From the cell containing the given text, extract its center point as [X, Y] coordinate. 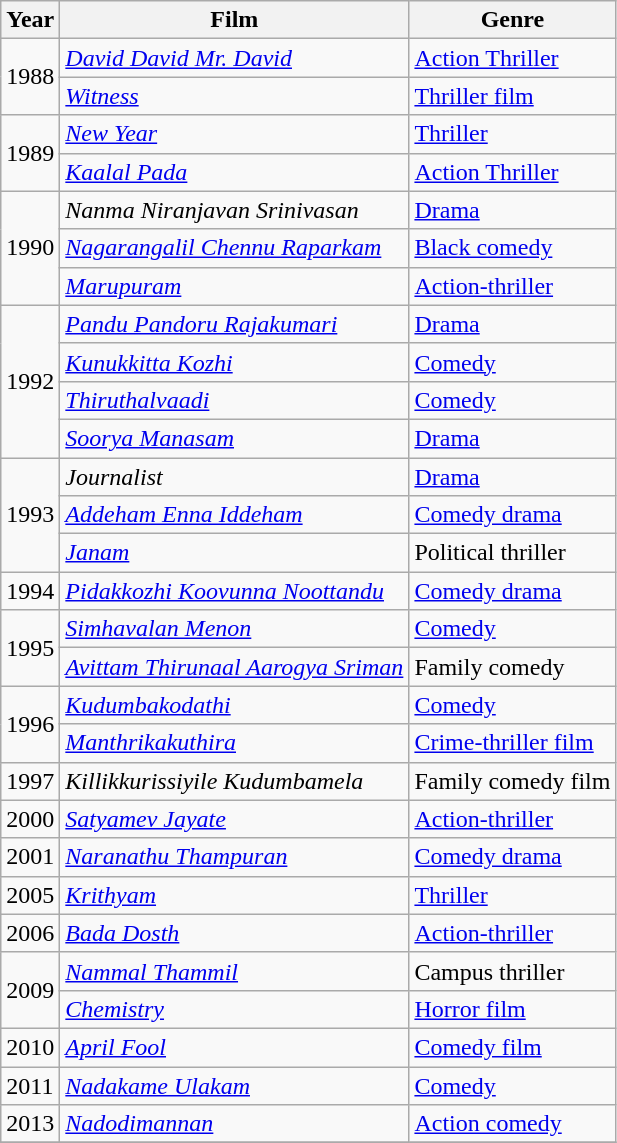
Genre [512, 20]
Thriller film [512, 96]
Black comedy [512, 248]
Krithyam [234, 895]
Nagarangalil Chennu Raparkam [234, 248]
Campus thriller [512, 971]
Film [234, 20]
2001 [30, 857]
2006 [30, 933]
Horror film [512, 1009]
Comedy film [512, 1047]
Bada Dosth [234, 933]
Action comedy [512, 1124]
Naranathu Thampuran [234, 857]
Crime-thriller film [512, 743]
1990 [30, 248]
1988 [30, 77]
1989 [30, 153]
2010 [30, 1047]
Nadakame Ulakam [234, 1085]
1997 [30, 781]
Thiruthalvaadi [234, 400]
Pidakkozhi Koovunna Noottandu [234, 591]
Year [30, 20]
April Fool [234, 1047]
2000 [30, 819]
Nanma Niranjavan Srinivasan [234, 210]
Journalist [234, 477]
Satyamev Jayate [234, 819]
Simhavalan Menon [234, 629]
Pandu Pandoru Rajakumari [234, 324]
Nammal Thammil [234, 971]
1992 [30, 381]
1993 [30, 515]
Kaalal Pada [234, 172]
New Year [234, 134]
Chemistry [234, 1009]
David David Mr. David [234, 58]
Janam [234, 553]
Marupuram [234, 286]
Family comedy film [512, 781]
Family comedy [512, 667]
Manthrikakuthira [234, 743]
Witness [234, 96]
2011 [30, 1085]
2005 [30, 895]
Nadodimannan [234, 1124]
Killikkurissiyile Kudumbamela [234, 781]
Soorya Manasam [234, 438]
1995 [30, 648]
Addeham Enna Iddeham [234, 515]
2009 [30, 990]
Kunukkitta Kozhi [234, 362]
Kudumbakodathi [234, 705]
2013 [30, 1124]
Political thriller [512, 553]
1994 [30, 591]
1996 [30, 724]
Avittam Thirunaal Aarogya Sriman [234, 667]
